From the cell containing the given text, extract its center point as (X, Y) coordinate. 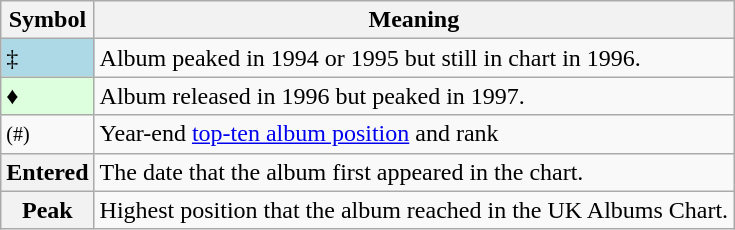
(#) (48, 134)
Album released in 1996 but peaked in 1997. (414, 96)
‡ (48, 58)
The date that the album first appeared in the chart. (414, 172)
Peak (48, 210)
Highest position that the album reached in the UK Albums Chart. (414, 210)
Year-end top-ten album position and rank (414, 134)
Meaning (414, 20)
Album peaked in 1994 or 1995 but still in chart in 1996. (414, 58)
Symbol (48, 20)
Entered (48, 172)
♦ (48, 96)
